Extract the [x, y] coordinate from the center of the cell holding the provided text.  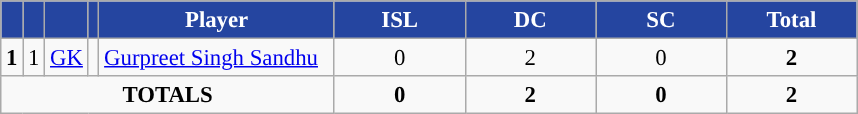
SC [662, 20]
DC [530, 20]
ISL [400, 20]
GK [67, 58]
Gurpreet Singh Sandhu [217, 58]
TOTALS [168, 95]
Total [792, 20]
Player [217, 20]
